Provide the (X, Y) coordinate of the cell's center where the given text is located.  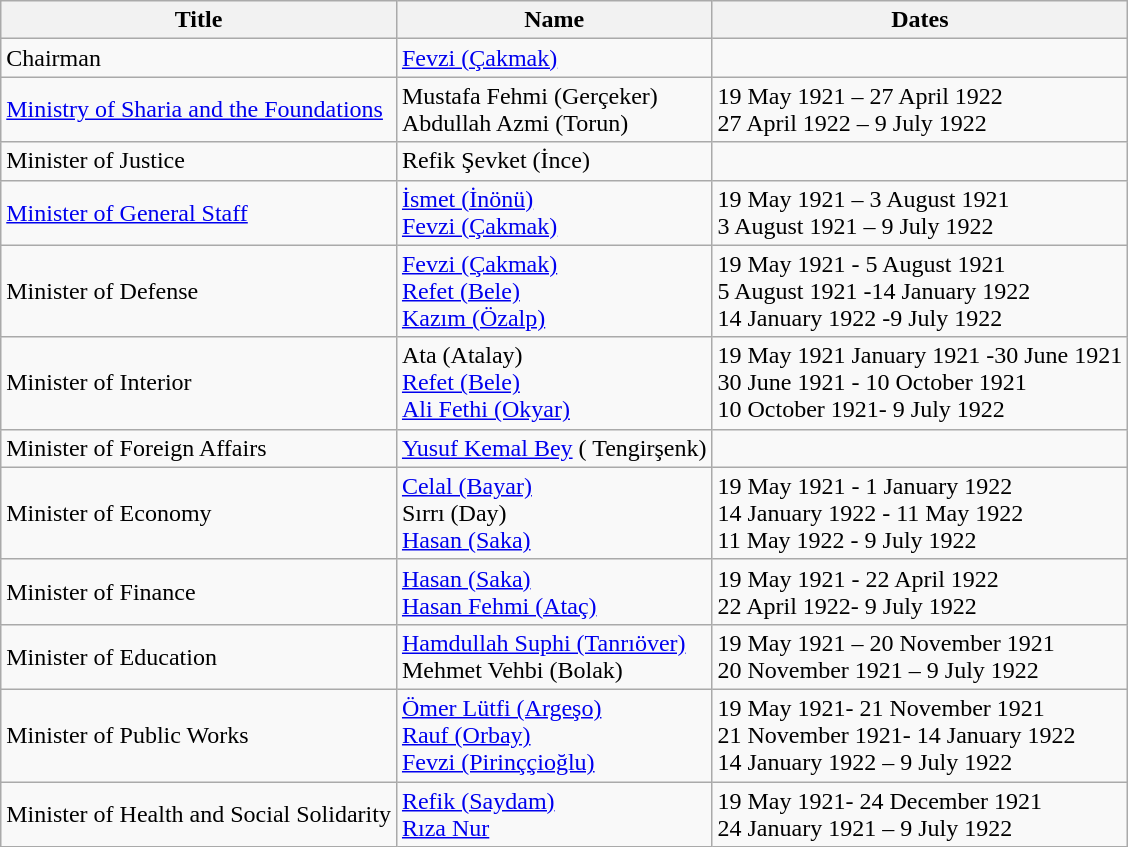
19 May 1921 - 22 April 192222 April 1922- 9 July 1922 (920, 592)
Refik (Saydam)Rıza Nur (554, 814)
Minister of Health and Social Solidarity (199, 814)
Ata (Atalay)Refet (Bele) Ali Fethi (Okyar) (554, 383)
Minister of Interior (199, 383)
19 May 1921- 24 December 192124 January 1921 – 9 July 1922 (920, 814)
Fevzi (Çakmak)Refet (Bele)Kazım (Özalp) (554, 291)
Title (199, 20)
Ministry of Sharia and the Foundations (199, 110)
Minister of Public Works (199, 735)
Chairman (199, 58)
Celal (Bayar) Sırrı (Day) Hasan (Saka) (554, 513)
19 May 1921 - 5 August 1921 5 August 1921 -14 January 1922 14 January 1922 -9 July 1922 (920, 291)
Hasan (Saka)Hasan Fehmi (Ataç) (554, 592)
Hamdullah Suphi (Tanrıöver)Mehmet Vehbi (Bolak) (554, 656)
Minister of General Staff (199, 212)
Dates (920, 20)
Fevzi (Çakmak) (554, 58)
Yusuf Kemal Bey ( Tengirşenk) (554, 448)
19 May 1921 - 1 January 192214 January 1922 - 11 May 1922 11 May 1922 - 9 July 1922 (920, 513)
Minister of Economy (199, 513)
19 May 1921- 21 November 1921 21 November 1921- 14 January 1922 14 January 1922 – 9 July 1922 (920, 735)
Refik Şevket (İnce) (554, 161)
Minister of Education (199, 656)
19 May 1921 January 1921 -30 June 1921 30 June 1921 - 10 October 1921 10 October 1921- 9 July 1922 (920, 383)
İsmet (İnönü) Fevzi (Çakmak) (554, 212)
Minister of Foreign Affairs (199, 448)
Minister of Defense (199, 291)
Mustafa Fehmi (Gerçeker)Abdullah Azmi (Torun) (554, 110)
19 May 1921 – 3 August 19213 August 1921 – 9 July 1922 (920, 212)
19 May 1921 – 20 November 192120 November 1921 – 9 July 1922 (920, 656)
Minister of Finance (199, 592)
Name (554, 20)
Ömer Lütfi (Argeşo)Rauf (Orbay)Fevzi (Pirinççioğlu) (554, 735)
Minister of Justice (199, 161)
19 May 1921 – 27 April 1922 27 April 1922 – 9 July 1922 (920, 110)
